For the text-containing cell, return its midpoint in (X, Y) coordinate format. 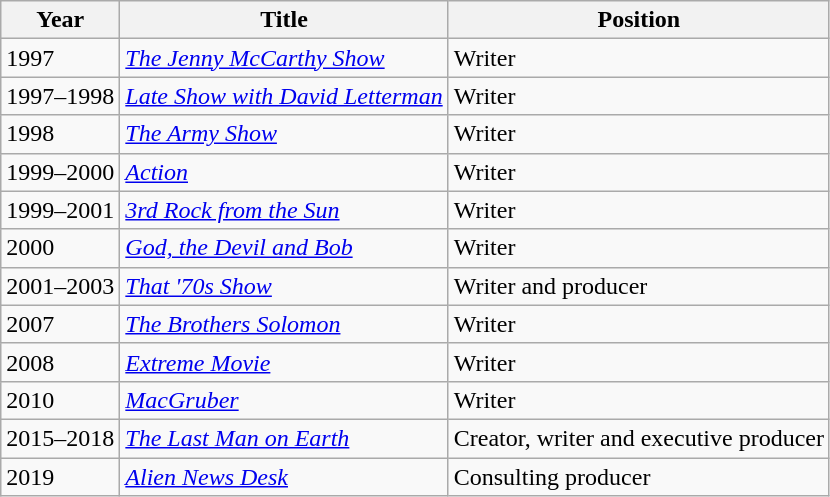
The Jenny McCarthy Show (284, 58)
2010 (60, 400)
God, the Devil and Bob (284, 248)
Extreme Movie (284, 362)
1997 (60, 58)
Writer and producer (638, 286)
Position (638, 20)
2019 (60, 477)
1998 (60, 134)
Year (60, 20)
2015–2018 (60, 438)
2000 (60, 248)
The Last Man on Earth (284, 438)
Title (284, 20)
1999–2001 (60, 210)
That '70s Show (284, 286)
MacGruber (284, 400)
The Army Show (284, 134)
1999–2000 (60, 172)
2008 (60, 362)
Creator, writer and executive producer (638, 438)
Consulting producer (638, 477)
3rd Rock from the Sun (284, 210)
2001–2003 (60, 286)
Late Show with David Letterman (284, 96)
Action (284, 172)
1997–1998 (60, 96)
The Brothers Solomon (284, 324)
Alien News Desk (284, 477)
2007 (60, 324)
